Identify which cell holds the provided text, then report its [X, Y] central coordinate. 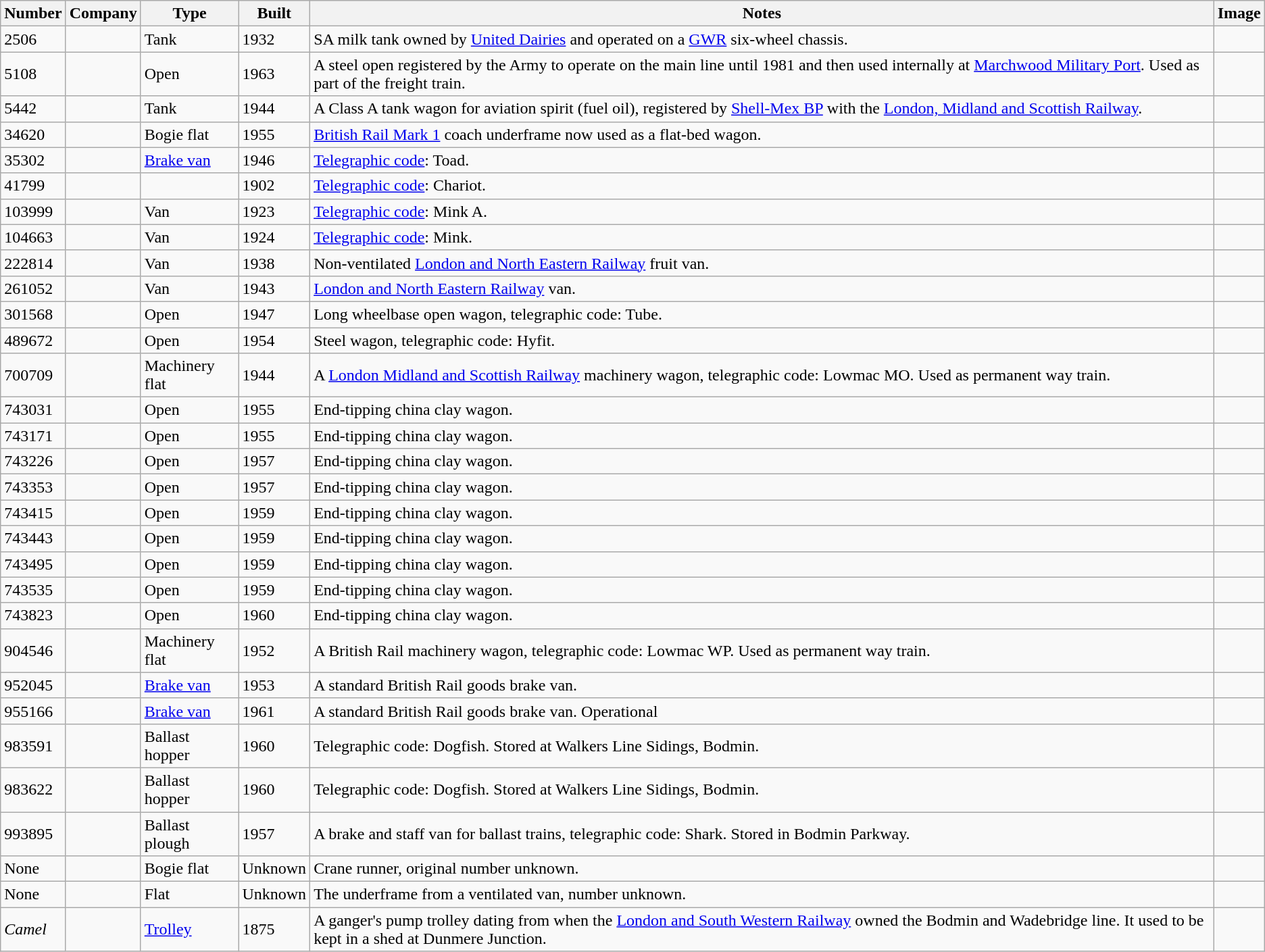
1875 [274, 930]
Type [189, 14]
London and North Eastern Railway van. [762, 289]
904546 [33, 650]
261052 [33, 289]
Long wheelbase open wagon, telegraphic code: Tube. [762, 314]
222814 [33, 263]
2506 [33, 39]
A British Rail machinery wagon, telegraphic code: Lowmac WP. Used as permanent way train. [762, 650]
1954 [274, 340]
Image [1239, 14]
Flat [189, 895]
British Rail Mark 1 coach underframe now used as a flat-bed wagon. [762, 134]
489672 [33, 340]
743031 [33, 410]
743353 [33, 487]
Trolley [189, 930]
1952 [274, 650]
993895 [33, 834]
952045 [33, 685]
5108 [33, 74]
Telegraphic code: Mink. [762, 237]
SA milk tank owned by United Dairies and operated on a GWR six-wheel chassis. [762, 39]
1932 [274, 39]
Built [274, 14]
983591 [33, 746]
Non-ventilated London and North Eastern Railway fruit van. [762, 263]
35302 [33, 160]
104663 [33, 237]
700709 [33, 376]
Telegraphic code: Chariot. [762, 186]
Crane runner, original number unknown. [762, 869]
5442 [33, 109]
Camel [33, 930]
A brake and staff van for ballast trains, telegraphic code: Shark. Stored in Bodmin Parkway. [762, 834]
1902 [274, 186]
Telegraphic code: Mink A. [762, 211]
A standard British Rail goods brake van. Operational [762, 711]
743535 [33, 590]
743823 [33, 616]
The underframe from a ventilated van, number unknown. [762, 895]
A standard British Rail goods brake van. [762, 685]
743171 [33, 436]
1953 [274, 685]
1923 [274, 211]
743415 [33, 513]
Ballast plough [189, 834]
955166 [33, 711]
301568 [33, 314]
Notes [762, 14]
983622 [33, 789]
A Class A tank wagon for aviation spirit (fuel oil), registered by Shell-Mex BP with the London, Midland and Scottish Railway. [762, 109]
1946 [274, 160]
Steel wagon, telegraphic code: Hyfit. [762, 340]
34620 [33, 134]
1938 [274, 263]
Company [103, 14]
Telegraphic code: Toad. [762, 160]
743226 [33, 461]
1947 [274, 314]
Number [33, 14]
1924 [274, 237]
743495 [33, 564]
41799 [33, 186]
1961 [274, 711]
1943 [274, 289]
103999 [33, 211]
A London Midland and Scottish Railway machinery wagon, telegraphic code: Lowmac MO. Used as permanent way train. [762, 376]
1963 [274, 74]
743443 [33, 538]
